Determine the (x, y) coordinate at the center of the cell enclosing the given text.  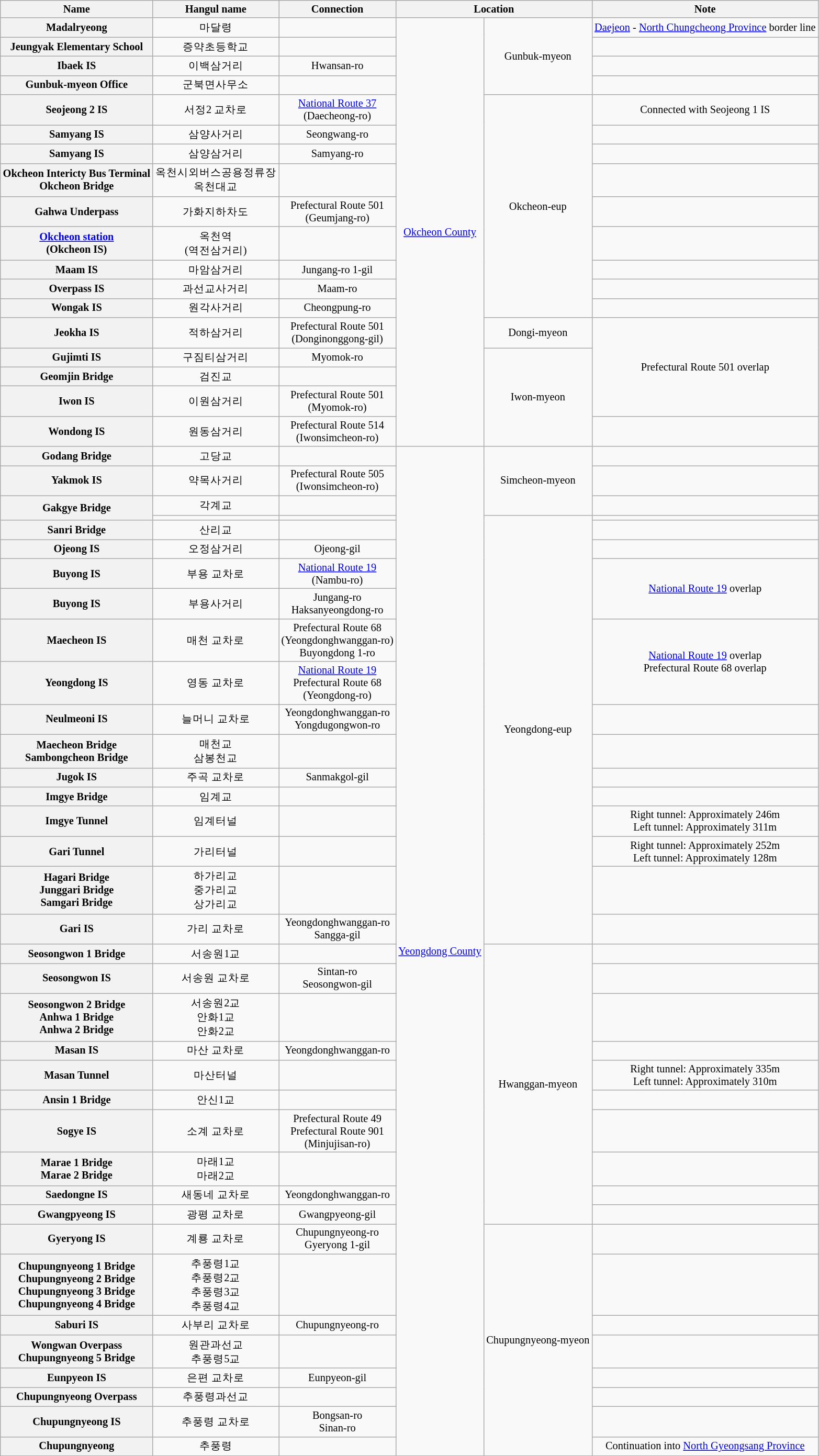
Okcheon Intericty Bus TerminalOkcheon Bridge (76, 180)
Yeongdong County (440, 951)
Seongwang-ro (338, 134)
Gwangpyeong-gil (338, 1214)
Eunpyeon-gil (338, 1377)
Gakgye Bridge (76, 508)
마래1교마래2교 (216, 1169)
계룡 교차로 (216, 1239)
원관과선교추풍령5교 (216, 1351)
Yakmok IS (76, 480)
Prefectural Route 501(Myomok-ro) (338, 401)
Okcheon-eup (538, 206)
Name (76, 9)
Prefectural Route 505(Iwonsimcheon-ro) (338, 480)
추풍령1교추풍령2교추풍령3교추풍령4교 (216, 1285)
새동네 교차로 (216, 1195)
옥천역(역전삼거리) (216, 243)
추풍령 교차로 (216, 1421)
Chupungnyeong (76, 1447)
Ojeong-gil (338, 548)
Wondong IS (76, 431)
서송원 교차로 (216, 978)
Bongsan-roSinan-ro (338, 1421)
Geomjin Bridge (76, 377)
Masan Tunnel (76, 1075)
소계 교차로 (216, 1131)
이원삼거리 (216, 401)
오정삼거리 (216, 548)
Maam-ro (338, 289)
Gunbuk-myeon Office (76, 85)
Continuation into North Gyeongsang Province (705, 1447)
Hwanggan-myeon (538, 1084)
Sanri Bridge (76, 530)
가리터널 (216, 852)
Maecheon IS (76, 640)
마달령 (216, 27)
서송원1교 (216, 954)
Masan IS (76, 1051)
Eunpyeon IS (76, 1377)
Prefectural Route 501(Donginonggong-gil) (338, 333)
Overpass IS (76, 289)
Simcheon-myeon (538, 480)
National Route 37(Daecheong-ro) (338, 110)
Imgye Bridge (76, 797)
Gari Tunnel (76, 852)
과선교사거리 (216, 289)
Connected with Seojeong 1 IS (705, 110)
Jeokha IS (76, 333)
Iwon-myeon (538, 397)
원각사거리 (216, 308)
Chupungnyeong-roGyeryong 1-gil (338, 1239)
Ansin 1 Bridge (76, 1100)
임계터널 (216, 821)
Prefectural Route 501(Geumjang-ro) (338, 211)
Dongi-myeon (538, 333)
Prefectural Route 501 overlap (705, 367)
Hangul name (216, 9)
Seosongwon 2 BridgeAnhwa 1 BridgeAnhwa 2 Bridge (76, 1017)
Okcheon station(Okcheon IS) (76, 243)
산리교 (216, 530)
추풍령과선교 (216, 1396)
Right tunnel: Approximately 252mLeft tunnel: Approximately 128m (705, 852)
Sintan-roSeosongwon-gil (338, 978)
Neulmeoni IS (76, 719)
Myomok-ro (338, 357)
증약초등학교 (216, 47)
사부리 교차로 (216, 1325)
Iwon IS (76, 401)
Right tunnel: Approximately 335mLeft tunnel: Approximately 310m (705, 1075)
Yeongdonghwanggan-roYongdugongwon-ro (338, 719)
적하삼거리 (216, 333)
가화지하차도 (216, 211)
Jungang-ro 1-gil (338, 270)
Madalryeong (76, 27)
부용 교차로 (216, 574)
Saburi IS (76, 1325)
Gujimti IS (76, 357)
National Route 19 overlap (705, 588)
고당교 (216, 456)
광평 교차로 (216, 1214)
군북면사무소 (216, 85)
National Route 19Prefectural Route 68(Yeongdong-ro) (338, 683)
영동 교차로 (216, 683)
Gunbuk-myeon (538, 57)
Sanmakgol-gil (338, 778)
Marae 1 BridgeMarae 2 Bridge (76, 1169)
Yeongdong-eup (538, 730)
Chupungnyeong-myeon (538, 1340)
Yeongdonghwanggan-roSangga-gil (338, 929)
약목사거리 (216, 480)
서송원2교안화1교안화2교 (216, 1017)
Saedongne IS (76, 1195)
원동삼거리 (216, 431)
Hwansan-ro (338, 66)
Gari IS (76, 929)
Connection (338, 9)
Seosongwon IS (76, 978)
Chupungnyeong-ro (338, 1325)
Chupungnyeong IS (76, 1421)
Jugok IS (76, 778)
매천 교차로 (216, 640)
Daejeon - North Chungcheong Province border line (705, 27)
Imgye Tunnel (76, 821)
이백삼거리 (216, 66)
마산터널 (216, 1075)
매천교삼봉천교 (216, 751)
추풍령 (216, 1447)
Prefectural Route 68(Yeongdonghwanggan-ro)Buyongdong 1-ro (338, 640)
Samyang-ro (338, 154)
Yeongdong IS (76, 683)
각계교 (216, 506)
Hagari BridgeJunggari BridgeSamgari Bridge (76, 890)
Chupungnyeong Overpass (76, 1396)
서정2 교차로 (216, 110)
옥천시외버스공용정류장옥천대교 (216, 180)
마산 교차로 (216, 1051)
마암삼거리 (216, 270)
Seojeong 2 IS (76, 110)
Godang Bridge (76, 456)
삼양사거리 (216, 134)
주곡 교차로 (216, 778)
Prefectural Route 514(Iwonsimcheon-ro) (338, 431)
하가리교중가리교상가리교 (216, 890)
Chupungnyeong 1 BridgeChupungnyeong 2 BridgeChupungnyeong 3 BridgeChupungnyeong 4 Bridge (76, 1285)
Gahwa Underpass (76, 211)
Prefectural Route 49Prefectural Route 901(Minjujisan-ro) (338, 1131)
Location (494, 9)
Okcheon County (440, 232)
안신1교 (216, 1100)
구짐티삼거리 (216, 357)
Wongwan OverpassChupungnyeong 5 Bridge (76, 1351)
Gyeryong IS (76, 1239)
Gwangpyeong IS (76, 1214)
Jungang-roHaksanyeongdong-ro (338, 603)
Jeungyak Elementary School (76, 47)
부용사거리 (216, 603)
Ojeong IS (76, 548)
National Route 19(Nambu-ro) (338, 574)
Ibaek IS (76, 66)
Wongak IS (76, 308)
Sogye IS (76, 1131)
은편 교차로 (216, 1377)
임계교 (216, 797)
늘머니 교차로 (216, 719)
Right tunnel: Approximately 246mLeft tunnel: Approximately 311m (705, 821)
Note (705, 9)
Maecheon BridgeSambongcheon Bridge (76, 751)
National Route 19 overlapPrefectural Route 68 overlap (705, 662)
검진교 (216, 377)
삼양삼거리 (216, 154)
Maam IS (76, 270)
가리 교차로 (216, 929)
Seosongwon 1 Bridge (76, 954)
Cheongpung-ro (338, 308)
